Find where the given text appears and provide that cell's center as (x, y) coordinate. 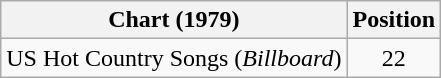
US Hot Country Songs (Billboard) (174, 58)
Position (394, 20)
Chart (1979) (174, 20)
22 (394, 58)
